Pinpoint the cell where the given text exists, returning its (x, y) midpoint coordinate. 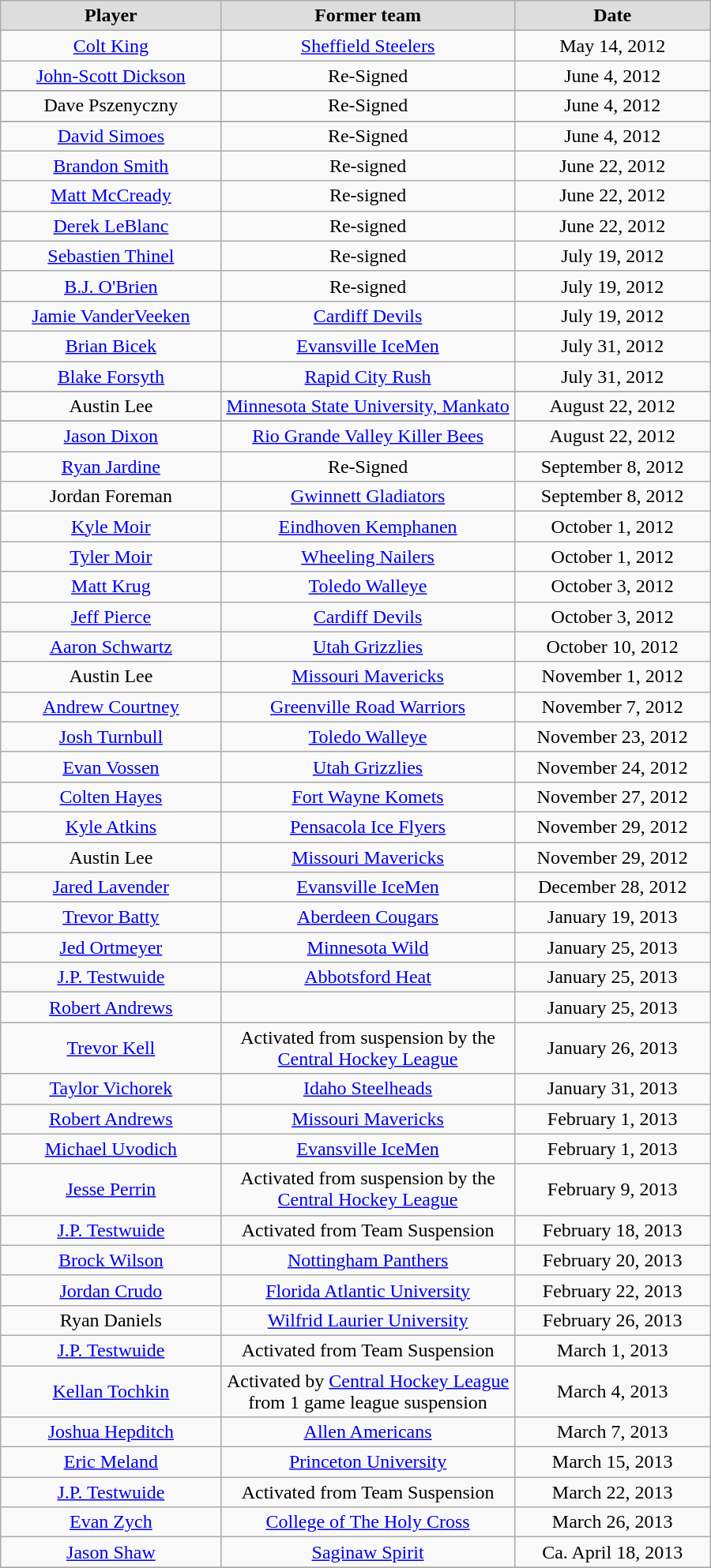
Blake Forsyth (111, 377)
Idaho Steelheads (368, 1089)
Kellan Tochkin (111, 1391)
November 24, 2012 (612, 767)
Andrew Courtney (111, 707)
October 10, 2012 (612, 647)
Princeton University (368, 1462)
Brian Bicek (111, 346)
Aberdeen Cougars (368, 917)
March 7, 2013 (612, 1432)
March 15, 2013 (612, 1462)
Michael Uvodich (111, 1149)
Greenville Road Warriors (368, 707)
November 27, 2012 (612, 797)
Tyler Moir (111, 557)
December 28, 2012 (612, 887)
Rapid City Rush (368, 377)
November 23, 2012 (612, 737)
Joshua Hepditch (111, 1432)
Trevor Batty (111, 917)
February 22, 2013 (612, 1290)
February 18, 2013 (612, 1230)
Ryan Daniels (111, 1320)
March 4, 2013 (612, 1391)
Pensacola Ice Flyers (368, 827)
February 26, 2013 (612, 1320)
College of The Holy Cross (368, 1522)
Rio Grande Valley Killer Bees (368, 437)
January 19, 2013 (612, 917)
Eric Meland (111, 1462)
Jordan Crudo (111, 1290)
Player (111, 16)
Matt McCready (111, 196)
Derek LeBlanc (111, 226)
Florida Atlantic University (368, 1290)
January 26, 2013 (612, 1048)
Activated by Central Hockey League from 1 game league suspension (368, 1391)
Colten Hayes (111, 797)
February 20, 2013 (612, 1260)
Abbotsford Heat (368, 977)
Wilfrid Laurier University (368, 1320)
Date (612, 16)
Wheeling Nailers (368, 557)
Jared Lavender (111, 887)
Kyle Atkins (111, 827)
Matt Krug (111, 587)
B.J. O'Brien (111, 286)
Josh Turnbull (111, 737)
Ca. April 18, 2013 (612, 1552)
May 14, 2012 (612, 46)
Minnesota Wild (368, 947)
Evan Vossen (111, 767)
Trevor Kell (111, 1048)
November 7, 2012 (612, 707)
Allen Americans (368, 1432)
David Simoes (111, 136)
Ryan Jardine (111, 467)
Jeff Pierce (111, 617)
Sebastien Thinel (111, 256)
Fort Wayne Komets (368, 797)
Sheffield Steelers (368, 46)
Colt King (111, 46)
Former team (368, 16)
Taylor Vichorek (111, 1089)
Gwinnett Gladiators (368, 497)
Jason Dixon (111, 437)
Brandon Smith (111, 166)
February 9, 2013 (612, 1189)
Dave Pszenyczny (111, 106)
Jed Ortmeyer (111, 947)
November 1, 2012 (612, 677)
John-Scott Dickson (111, 76)
Evan Zych (111, 1522)
March 22, 2013 (612, 1492)
Nottingham Panthers (368, 1260)
Kyle Moir (111, 527)
Brock Wilson (111, 1260)
Jordan Foreman (111, 497)
March 1, 2013 (612, 1350)
Jamie VanderVeeken (111, 316)
Jesse Perrin (111, 1189)
January 31, 2013 (612, 1089)
Aaron Schwartz (111, 647)
March 26, 2013 (612, 1522)
Jason Shaw (111, 1552)
Eindhoven Kemphanen (368, 527)
Minnesota State University, Mankato (368, 407)
Saginaw Spirit (368, 1552)
